Output the (X, Y) coordinate of the center of the cell containing the given text.  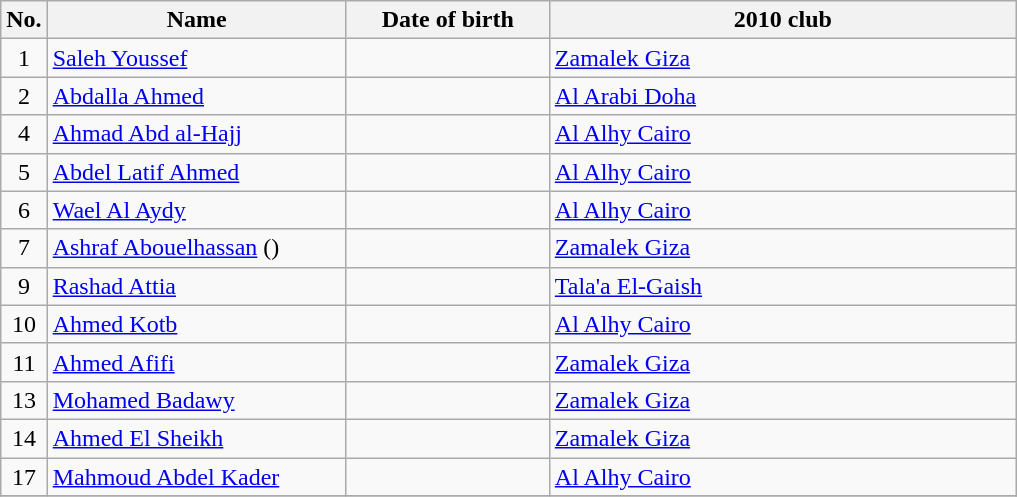
Mohamed Badawy (196, 400)
9 (24, 286)
Mahmoud Abdel Kader (196, 477)
14 (24, 438)
No. (24, 20)
Ashraf Abouelhassan () (196, 248)
6 (24, 210)
Wael Al Aydy (196, 210)
Date of birth (448, 20)
Abdel Latif Ahmed (196, 172)
17 (24, 477)
1 (24, 58)
4 (24, 134)
2010 club (782, 20)
Name (196, 20)
Al Arabi Doha (782, 96)
Ahmed El Sheikh (196, 438)
Ahmed Kotb (196, 324)
Rashad Attia (196, 286)
7 (24, 248)
13 (24, 400)
Saleh Youssef (196, 58)
Tala'a El-Gaish (782, 286)
Ahmad Abd al-Hajj (196, 134)
11 (24, 362)
10 (24, 324)
Abdalla Ahmed (196, 96)
5 (24, 172)
2 (24, 96)
Ahmed Afifi (196, 362)
